Detect which cell encompasses the target text, then output its (x, y) center coordinate. 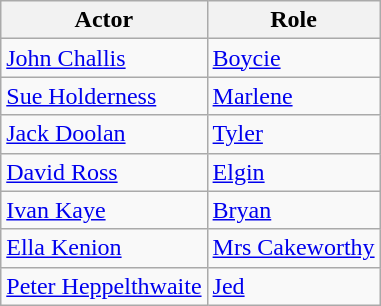
Mrs Cakeworthy (294, 248)
Jack Doolan (104, 134)
Sue Holderness (104, 96)
Elgin (294, 172)
John Challis (104, 58)
Role (294, 20)
Bryan (294, 210)
Jed (294, 286)
Marlene (294, 96)
Actor (104, 20)
Tyler (294, 134)
Peter Heppelthwaite (104, 286)
Ivan Kaye (104, 210)
Boycie (294, 58)
David Ross (104, 172)
Ella Kenion (104, 248)
